Detect which cell encompasses the target text, then output its (X, Y) center coordinate. 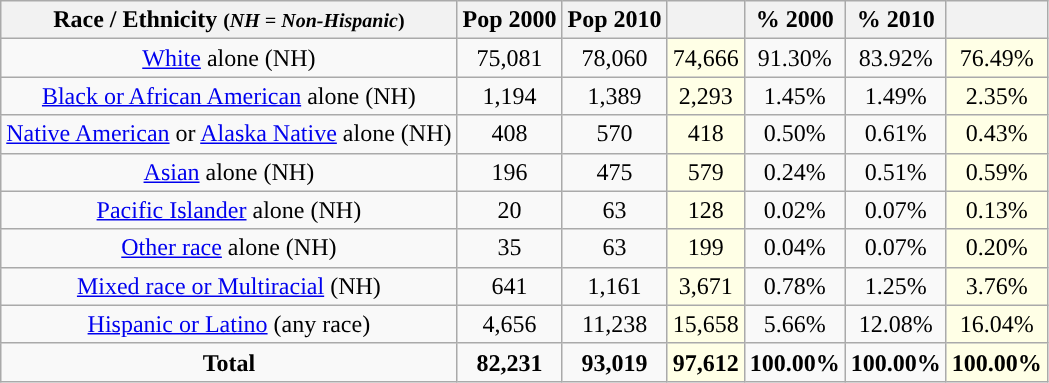
Other race alone (NH) (229, 248)
74,666 (706, 58)
0.04% (794, 248)
Pop 2010 (614, 20)
418 (706, 134)
0.59% (996, 172)
White alone (NH) (229, 58)
Pop 2000 (510, 20)
1,389 (614, 96)
2.35% (996, 96)
0.78% (794, 286)
93,019 (614, 362)
Native American or Alaska Native alone (NH) (229, 134)
1,161 (614, 286)
5.66% (794, 324)
1.25% (896, 286)
20 (510, 210)
Asian alone (NH) (229, 172)
199 (706, 248)
0.24% (794, 172)
% 2000 (794, 20)
579 (706, 172)
128 (706, 210)
75,081 (510, 58)
83.92% (896, 58)
2,293 (706, 96)
3.76% (996, 286)
196 (510, 172)
0.13% (996, 210)
641 (510, 286)
% 2010 (896, 20)
Hispanic or Latino (any race) (229, 324)
0.20% (996, 248)
4,656 (510, 324)
Race / Ethnicity (NH = Non-Hispanic) (229, 20)
475 (614, 172)
82,231 (510, 362)
0.02% (794, 210)
1.45% (794, 96)
11,238 (614, 324)
0.61% (896, 134)
35 (510, 248)
Total (229, 362)
78,060 (614, 58)
76.49% (996, 58)
12.08% (896, 324)
0.43% (996, 134)
Pacific Islander alone (NH) (229, 210)
91.30% (794, 58)
0.50% (794, 134)
3,671 (706, 286)
1.49% (896, 96)
Black or African American alone (NH) (229, 96)
97,612 (706, 362)
1,194 (510, 96)
0.51% (896, 172)
570 (614, 134)
Mixed race or Multiracial (NH) (229, 286)
16.04% (996, 324)
15,658 (706, 324)
408 (510, 134)
